For the text-containing cell, return its midpoint in [X, Y] coordinate format. 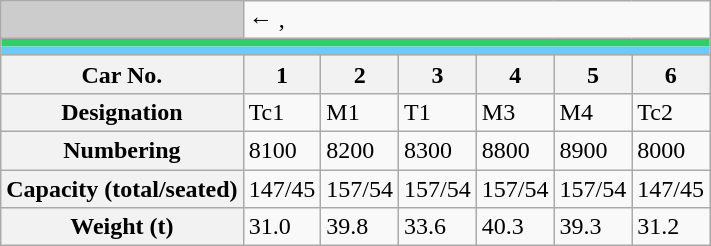
8800 [515, 150]
39.3 [593, 227]
M3 [515, 112]
Car No. [122, 74]
8300 [438, 150]
Weight (t) [122, 227]
Designation [122, 112]
6 [671, 74]
M4 [593, 112]
Tc1 [282, 112]
M1 [360, 112]
4 [515, 74]
8900 [593, 150]
2 [360, 74]
33.6 [438, 227]
1 [282, 74]
5 [593, 74]
Capacity (total/seated) [122, 189]
31.2 [671, 227]
8200 [360, 150]
3 [438, 74]
T1 [438, 112]
8100 [282, 150]
39.8 [360, 227]
← , [476, 20]
Numbering [122, 150]
Tc2 [671, 112]
8000 [671, 150]
40.3 [515, 227]
31.0 [282, 227]
